Locate the cell with the specified text and output its (X, Y) center coordinate. 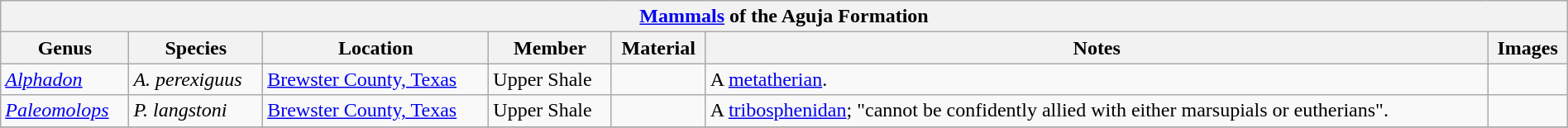
Images (1527, 48)
Material (658, 48)
Paleomolops (65, 111)
Mammals of the Aguja Formation (784, 17)
P. langstoni (196, 111)
Member (550, 48)
Genus (65, 48)
Species (196, 48)
A metatherian. (1097, 79)
Location (375, 48)
A. perexiguus (196, 79)
Notes (1097, 48)
A tribosphenidan; "cannot be confidently allied with either marsupials or eutherians". (1097, 111)
Alphadon (65, 79)
